Identify which cell holds the provided text, then report its [x, y] central coordinate. 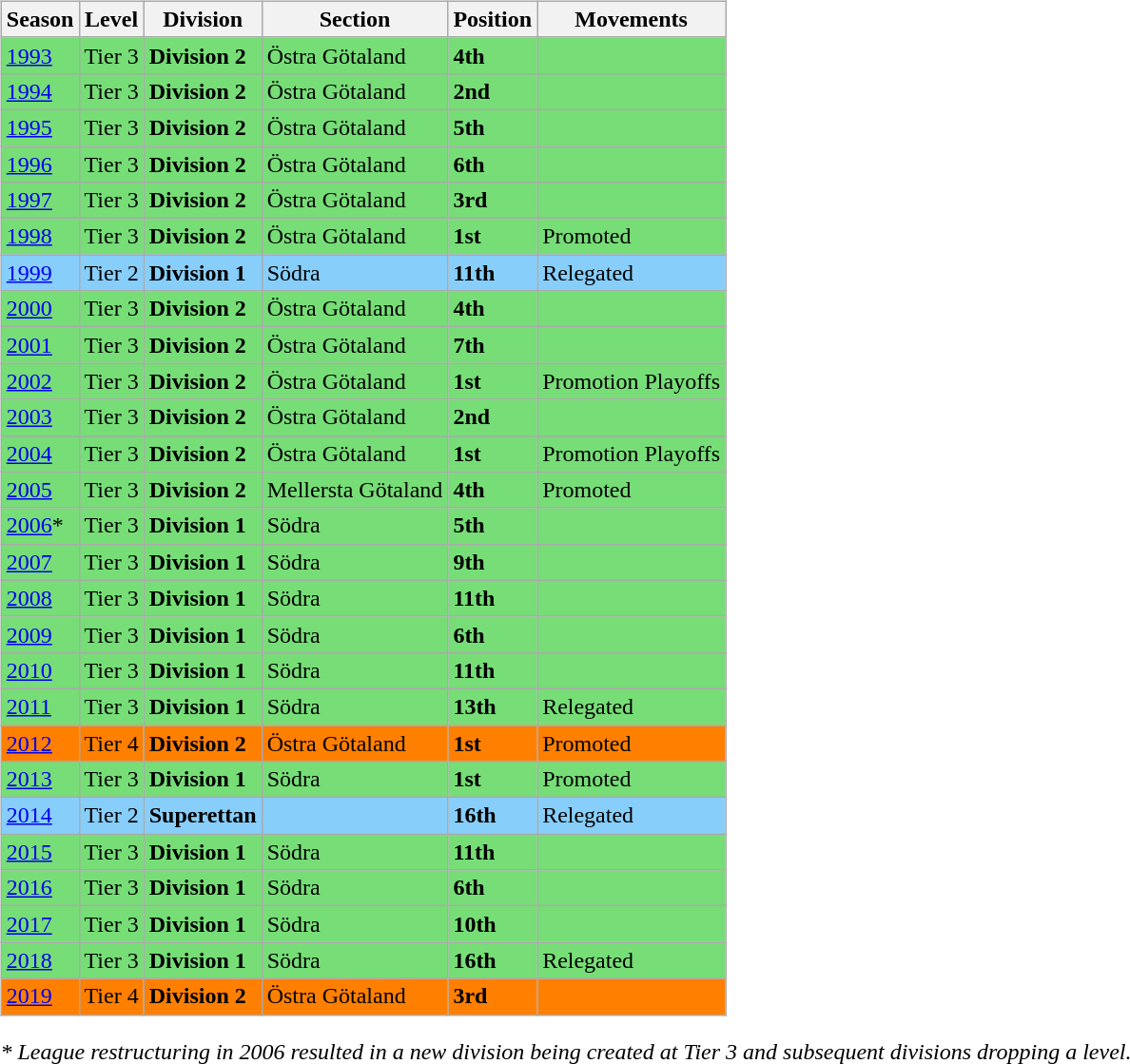
2002 [40, 381]
2006* [40, 526]
2000 [40, 309]
2012 [40, 743]
2001 [40, 345]
Superettan [203, 816]
2004 [40, 454]
1999 [40, 273]
9th [493, 562]
7th [493, 345]
2009 [40, 634]
Division [203, 19]
13th [493, 706]
2018 [40, 960]
1998 [40, 237]
2010 [40, 670]
1993 [40, 55]
2011 [40, 706]
Season [40, 19]
10th [493, 924]
Level [111, 19]
1995 [40, 127]
Position [493, 19]
Movements [632, 19]
2008 [40, 598]
2003 [40, 417]
2015 [40, 852]
2016 [40, 888]
1994 [40, 91]
1997 [40, 201]
2014 [40, 816]
2007 [40, 562]
1996 [40, 164]
2019 [40, 996]
2017 [40, 924]
2005 [40, 490]
Mellersta Götaland [355, 490]
Section [355, 19]
2013 [40, 780]
